Capture the cell that displays the provided text and extract its [X, Y] central coordinate. 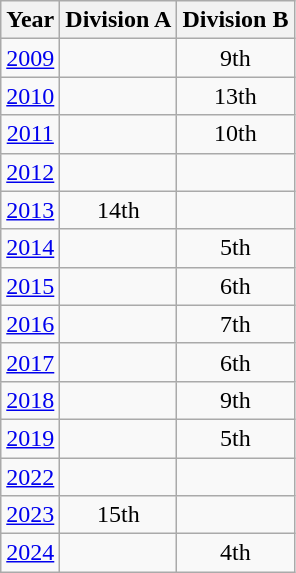
2016 [30, 324]
2017 [30, 362]
Year [30, 20]
2022 [30, 477]
2015 [30, 286]
10th [236, 134]
2012 [30, 172]
2018 [30, 400]
13th [236, 96]
2019 [30, 438]
2014 [30, 248]
2009 [30, 58]
2011 [30, 134]
4th [236, 553]
7th [236, 324]
2010 [30, 96]
Division B [236, 20]
2023 [30, 515]
15th [118, 515]
2024 [30, 553]
14th [118, 210]
Division A [118, 20]
2013 [30, 210]
